Provide the [X, Y] coordinate of the cell's center where the given text is located.  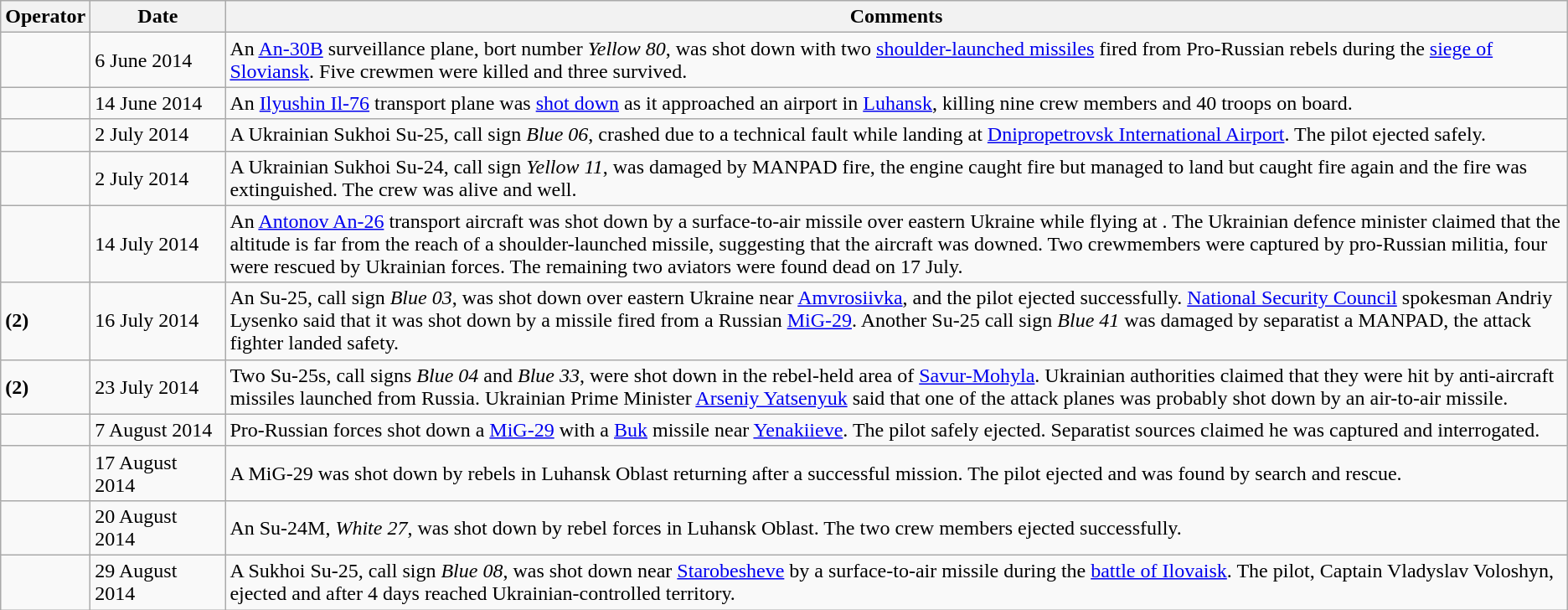
17 August 2014 [157, 473]
7 August 2014 [157, 430]
Date [157, 17]
Comments [896, 17]
14 June 2014 [157, 103]
Operator [45, 17]
16 July 2014 [157, 321]
29 August 2014 [157, 582]
20 August 2014 [157, 528]
14 July 2014 [157, 244]
An Su-24M, White 27, was shot down by rebel forces in Luhansk Oblast. The two crew members ejected successfully. [896, 528]
An Ilyushin Il-76 transport plane was shot down as it approached an airport in Luhansk, killing nine crew members and 40 troops on board. [896, 103]
6 June 2014 [157, 60]
23 July 2014 [157, 387]
A MiG-29 was shot down by rebels in Luhansk Oblast returning after a successful mission. The pilot ejected and was found by search and rescue. [896, 473]
